Identify which cell holds the provided text, then report its (X, Y) central coordinate. 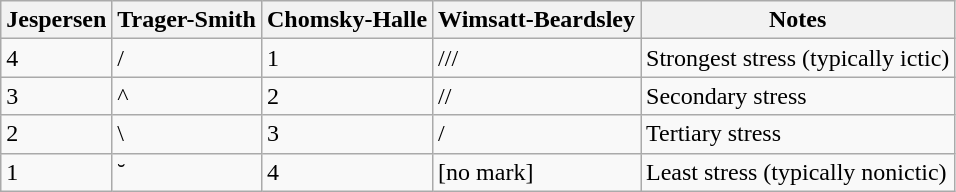
\ (187, 134)
Wimsatt-Beardsley (537, 20)
Secondary stress (797, 96)
Notes (797, 20)
^ (187, 96)
Tertiary stress (797, 134)
Strongest stress (typically ictic) (797, 58)
Least stress (typically nonictic) (797, 172)
[no mark] (537, 172)
Chomsky-Halle (346, 20)
/// (537, 58)
Trager-Smith (187, 20)
˘ (187, 172)
// (537, 96)
Jespersen (56, 20)
